Return [X, Y] of the center of cell containing provided text 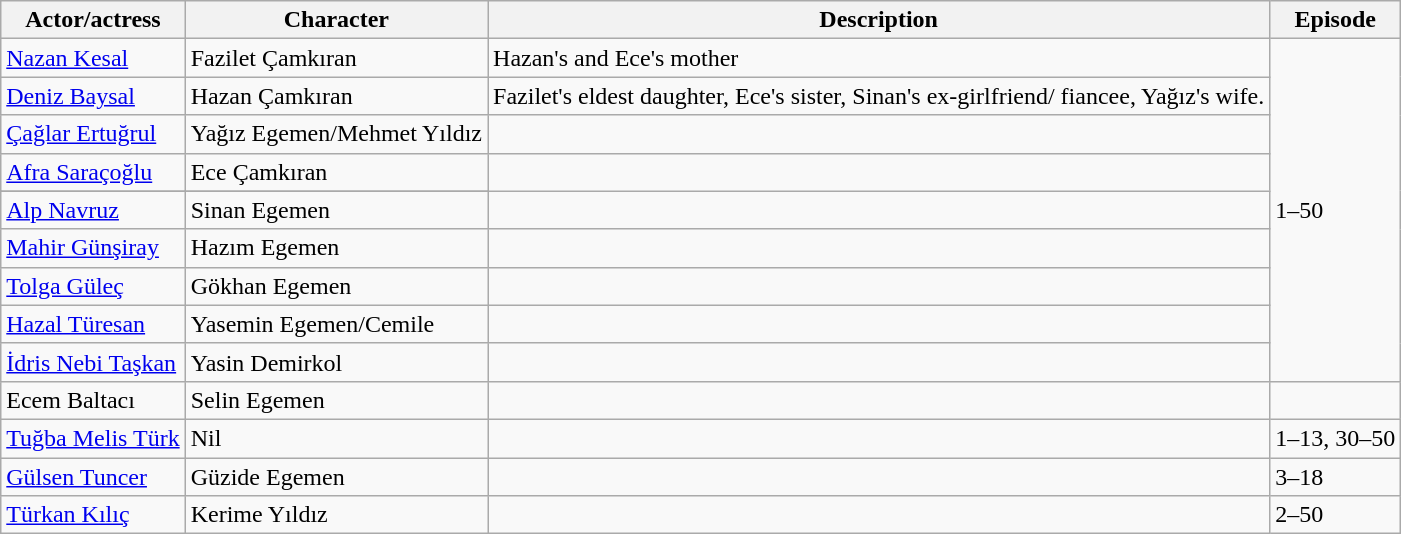
Mahir Günşiray [93, 248]
Alp Navruz [93, 210]
Gülsen Tuncer [93, 477]
Selin Egemen [336, 400]
Description [879, 20]
Afra Saraçoğlu [93, 172]
Character [336, 20]
Yasin Demirkol [336, 362]
Ece Çamkıran [336, 172]
Yasemin Egemen/Cemile [336, 324]
Nazan Kesal [93, 58]
1–50 [1336, 210]
Actor/actress [93, 20]
Episode [1336, 20]
Kerime Yıldız [336, 515]
Fazilet's eldest daughter, Ece's sister, Sinan's ex-girlfriend/ fiancee, Yağız's wife. [879, 96]
Ecem Baltacı [93, 400]
Hazım Egemen [336, 248]
Tuğba Melis Türk [93, 438]
3–18 [1336, 477]
1–13, 30–50 [1336, 438]
İdris Nebi Taşkan [93, 362]
Türkan Kılıç [93, 515]
Yağız Egemen/Mehmet Yıldız [336, 134]
Güzide Egemen [336, 477]
Hazan Çamkıran [336, 96]
2–50 [1336, 515]
Gökhan Egemen [336, 286]
Hazal Türesan [93, 324]
Nil [336, 438]
Çağlar Ertuğrul [93, 134]
Fazilet Çamkıran [336, 58]
Sinan Egemen [336, 210]
Hazan's and Ece's mother [879, 58]
Tolga Güleç [93, 286]
Deniz Baysal [93, 96]
